Provide the [x, y] coordinate of the cell's center where the given text is located.  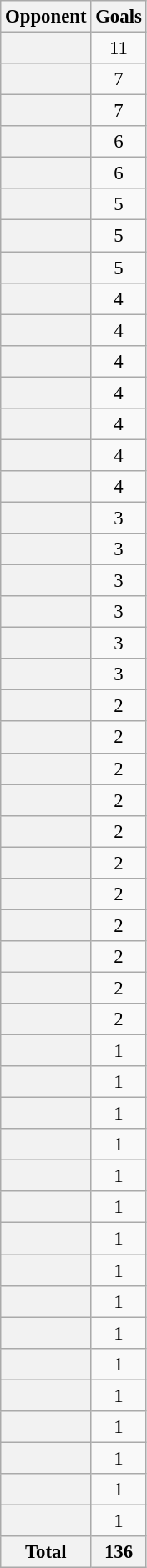
Goals [119, 17]
11 [119, 48]
136 [119, 1552]
Opponent [46, 17]
Total [46, 1552]
